Detect which cell encompasses the target text, then output its [x, y] center coordinate. 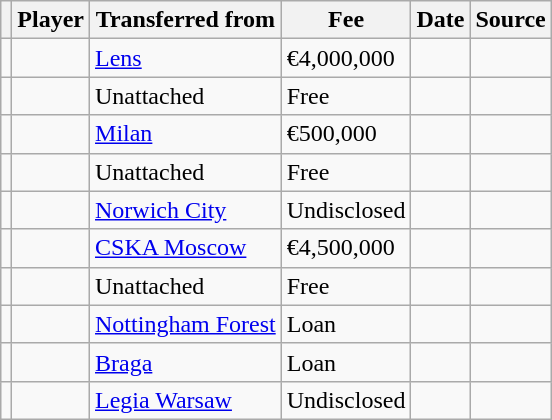
Date [440, 20]
Milan [186, 134]
Legia Warsaw [186, 400]
Lens [186, 58]
Braga [186, 362]
CSKA Moscow [186, 248]
Norwich City [186, 210]
€4,000,000 [346, 58]
Fee [346, 20]
Nottingham Forest [186, 324]
Transferred from [186, 20]
Source [510, 20]
€500,000 [346, 134]
Player [51, 20]
€4,500,000 [346, 248]
